Capture the cell that displays the provided text and extract its (x, y) central coordinate. 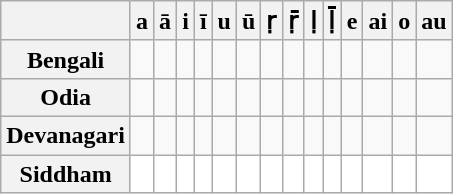
ṝ (293, 21)
ḹ (332, 21)
ā (166, 21)
ī (203, 21)
Odia (66, 97)
o (404, 21)
u (224, 21)
ai (378, 21)
i (186, 21)
ḷ (314, 21)
Siddham (66, 173)
Bengali (66, 59)
Devanagari (66, 135)
au (434, 21)
a (142, 21)
ū (249, 21)
e (352, 21)
ṛ (272, 21)
